Scan for the cell matching the given text and deliver its (x, y) coordinate at center. 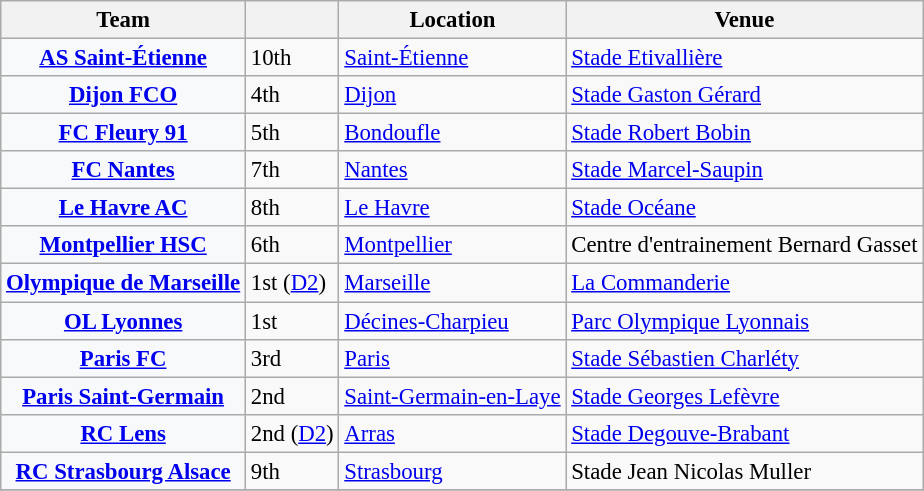
Montpellier (452, 245)
FC Fleury 91 (124, 133)
Bondoufle (452, 133)
Le Havre (452, 208)
FC Nantes (124, 170)
Venue (744, 20)
6th (292, 245)
Paris FC (124, 358)
Stade Georges Lefèvre (744, 396)
Saint-Étienne (452, 58)
7th (292, 170)
Team (124, 20)
Parc Olympique Lyonnais (744, 321)
5th (292, 133)
Olympique de Marseille (124, 283)
RC Strasbourg Alsace (124, 471)
Centre d'entrainement Bernard Gasset (744, 245)
Nantes (452, 170)
2nd (D2) (292, 433)
OL Lyonnes (124, 321)
Stade Gaston Gérard (744, 95)
Paris Saint-Germain (124, 396)
Stade Marcel-Saupin (744, 170)
Décines-Charpieu (452, 321)
Marseille (452, 283)
8th (292, 208)
Stade Océane (744, 208)
Stade Robert Bobin (744, 133)
1st (292, 321)
Stade Etivallière (744, 58)
RC Lens (124, 433)
Montpellier HSC (124, 245)
Le Havre AC (124, 208)
Stade Jean Nicolas Muller (744, 471)
Dijon FCO (124, 95)
La Commanderie (744, 283)
4th (292, 95)
Saint-Germain-en-Laye (452, 396)
3rd (292, 358)
Stade Sébastien Charléty (744, 358)
Paris (452, 358)
Dijon (452, 95)
Location (452, 20)
2nd (292, 396)
Stade Degouve-Brabant (744, 433)
AS Saint-Étienne (124, 58)
Strasbourg (452, 471)
Arras (452, 433)
10th (292, 58)
9th (292, 471)
1st (D2) (292, 283)
